From the cell containing the given text, extract its center point as [X, Y] coordinate. 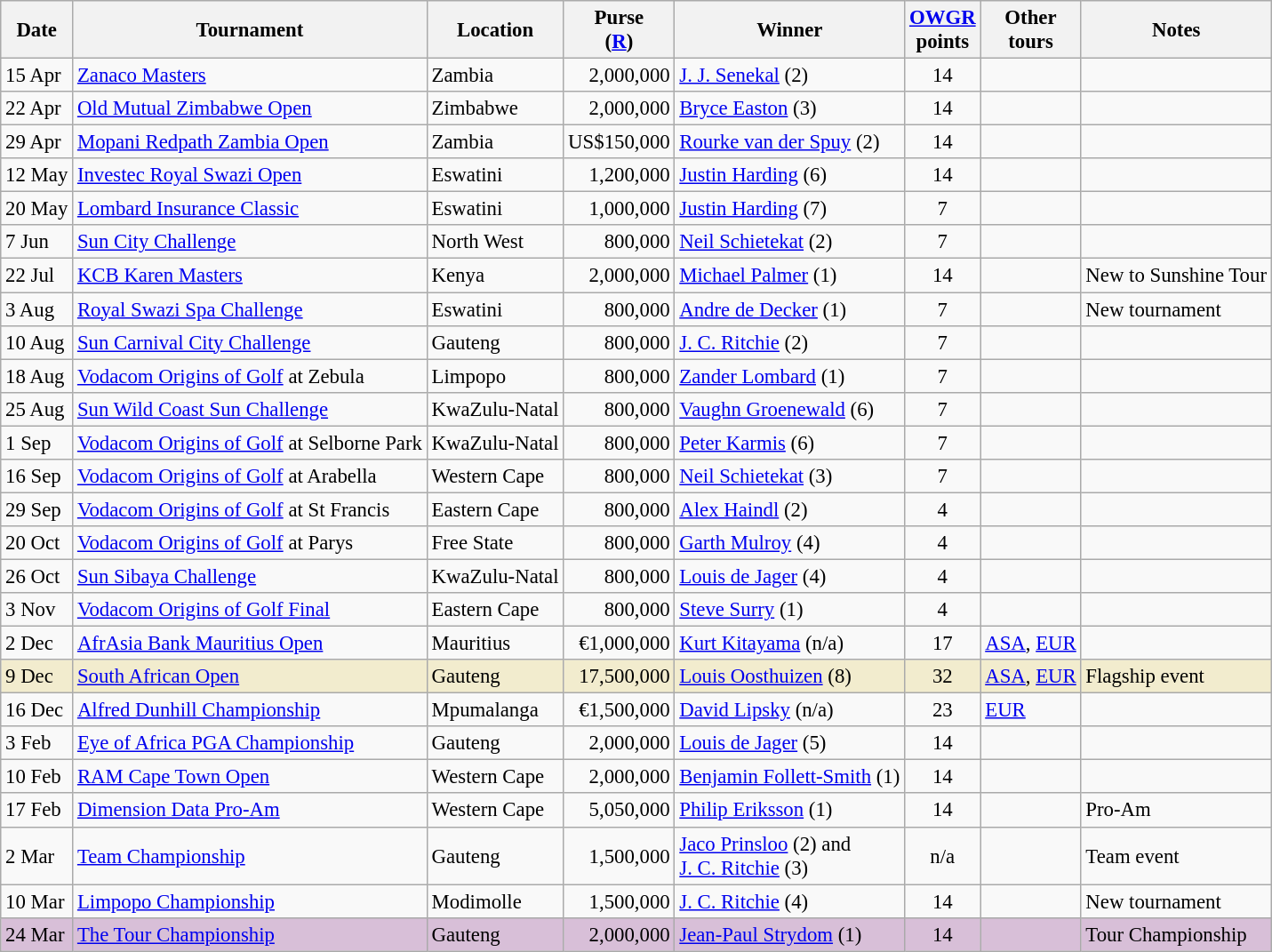
12 May [37, 175]
Michael Palmer (1) [789, 276]
17 [942, 644]
Garth Mulroy (4) [789, 543]
29 Apr [37, 142]
Flagship event [1176, 676]
Sun City Challenge [251, 243]
KCB Karen Masters [251, 276]
Limpopo [495, 376]
AfrAsia Bank Mauritius Open [251, 644]
Louis de Jager (5) [789, 743]
Limpopo Championship [251, 901]
22 Apr [37, 108]
29 Sep [37, 509]
Dimension Data Pro-Am [251, 811]
The Tour Championship [251, 934]
North West [495, 243]
Justin Harding (7) [789, 209]
10 Feb [37, 777]
Zimbabwe [495, 108]
22 Jul [37, 276]
2 Dec [37, 644]
Jean-Paul Strydom (1) [789, 934]
3 Aug [37, 309]
Team event [1176, 855]
Zanaco Masters [251, 76]
Pro-Am [1176, 811]
25 Aug [37, 409]
Vodacom Origins of Golf Final [251, 610]
Kenya [495, 276]
15 Apr [37, 76]
J. C. Ritchie (2) [789, 342]
Royal Swazi Spa Challenge [251, 309]
EUR [1031, 710]
1 Sep [37, 443]
J. C. Ritchie (4) [789, 901]
Lombard Insurance Classic [251, 209]
€1,000,000 [619, 644]
Vodacom Origins of Golf at St Francis [251, 509]
David Lipsky (n/a) [789, 710]
€1,500,000 [619, 710]
Zander Lombard (1) [789, 376]
Benjamin Follett-Smith (1) [789, 777]
Vodacom Origins of Golf at Parys [251, 543]
16 Dec [37, 710]
J. J. Senekal (2) [789, 76]
23 [942, 710]
Kurt Kitayama (n/a) [789, 644]
Eye of Africa PGA Championship [251, 743]
US$150,000 [619, 142]
OWGRpoints [942, 30]
7 Jun [37, 243]
Philip Eriksson (1) [789, 811]
16 Sep [37, 476]
Sun Carnival City Challenge [251, 342]
10 Aug [37, 342]
Tournament [251, 30]
Winner [789, 30]
Alex Haindl (2) [789, 509]
Louis Oosthuizen (8) [789, 676]
26 Oct [37, 576]
Mauritius [495, 644]
2 Mar [37, 855]
9 Dec [37, 676]
Justin Harding (6) [789, 175]
South African Open [251, 676]
Rourke van der Spuy (2) [789, 142]
Alfred Dunhill Championship [251, 710]
3 Nov [37, 610]
Modimolle [495, 901]
Vodacom Origins of Golf at Zebula [251, 376]
20 May [37, 209]
17,500,000 [619, 676]
Old Mutual Zimbabwe Open [251, 108]
RAM Cape Town Open [251, 777]
32 [942, 676]
1,000,000 [619, 209]
Vodacom Origins of Golf at Selborne Park [251, 443]
Peter Karmis (6) [789, 443]
Team Championship [251, 855]
Free State [495, 543]
Andre de Decker (1) [789, 309]
Mopani Redpath Zambia Open [251, 142]
Investec Royal Swazi Open [251, 175]
Othertours [1031, 30]
Sun Wild Coast Sun Challenge [251, 409]
Louis de Jager (4) [789, 576]
Mpumalanga [495, 710]
Jaco Prinsloo (2) and J. C. Ritchie (3) [789, 855]
Vaughn Groenewald (6) [789, 409]
5,050,000 [619, 811]
Notes [1176, 30]
Date [37, 30]
Steve Surry (1) [789, 610]
Location [495, 30]
Vodacom Origins of Golf at Arabella [251, 476]
1,200,000 [619, 175]
17 Feb [37, 811]
18 Aug [37, 376]
New to Sunshine Tour [1176, 276]
n/a [942, 855]
Neil Schietekat (2) [789, 243]
Tour Championship [1176, 934]
Bryce Easton (3) [789, 108]
24 Mar [37, 934]
3 Feb [37, 743]
Neil Schietekat (3) [789, 476]
Purse(R) [619, 30]
20 Oct [37, 543]
Sun Sibaya Challenge [251, 576]
10 Mar [37, 901]
